Return the [x, y] coordinate for the center point of the cell that contains the specified text.  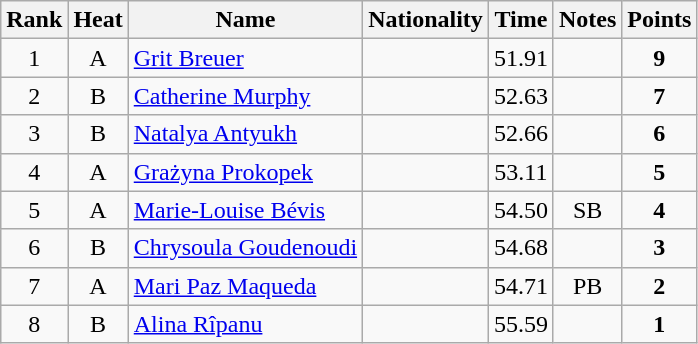
Chrysoula Goudenoudi [245, 248]
Grit Breuer [245, 58]
SB [587, 210]
Mari Paz Maqueda [245, 286]
Nationality [426, 20]
55.59 [520, 324]
8 [34, 324]
Grażyna Prokopek [245, 172]
Rank [34, 20]
52.63 [520, 96]
Name [245, 20]
PB [587, 286]
Alina Rîpanu [245, 324]
Points [660, 20]
54.68 [520, 248]
52.66 [520, 134]
54.71 [520, 286]
51.91 [520, 58]
Heat [98, 20]
Time [520, 20]
Catherine Murphy [245, 96]
Natalya Antyukh [245, 134]
Marie-Louise Bévis [245, 210]
54.50 [520, 210]
Notes [587, 20]
9 [660, 58]
53.11 [520, 172]
